Pinpoint the cell where the given text exists, returning its (X, Y) midpoint coordinate. 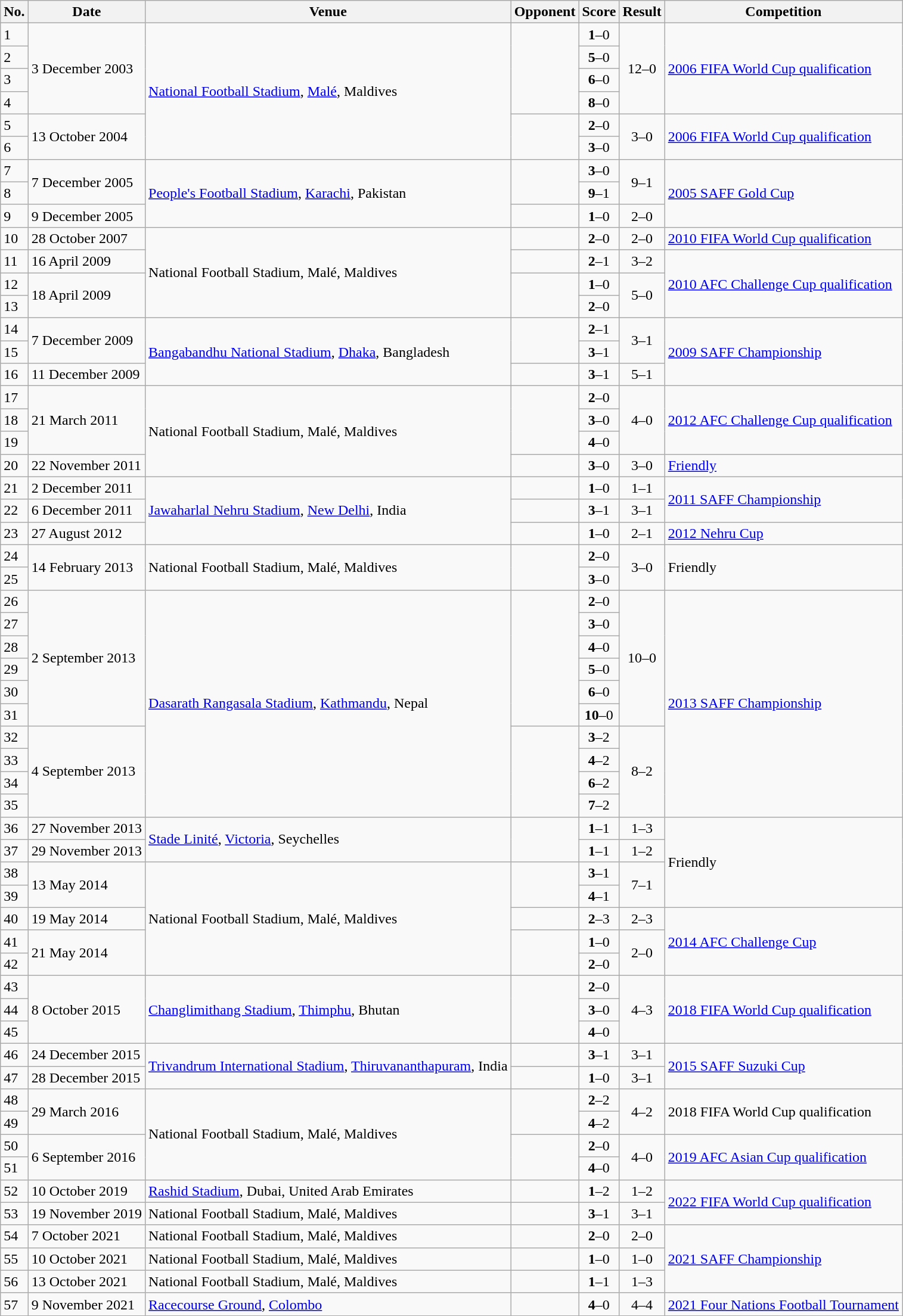
4 (14, 102)
16 April 2009 (86, 261)
Opponent (545, 12)
10 (14, 238)
Changlimithang Stadium, Thimphu, Bhutan (328, 1009)
18 (14, 420)
53 (14, 1214)
7 December 2005 (86, 182)
30 (14, 692)
Bangabandhu National Stadium, Dhaka, Bangladesh (328, 352)
2009 SAFF Championship (783, 352)
22 (14, 511)
33 (14, 760)
28 October 2007 (86, 238)
5–1 (642, 375)
6 December 2011 (86, 511)
29 November 2013 (86, 851)
23 (14, 533)
47 (14, 1078)
28 December 2015 (86, 1078)
8–2 (642, 771)
34 (14, 783)
50 (14, 1146)
13 October 2004 (86, 136)
2 September 2013 (86, 658)
2–2 (599, 1100)
10 October 2019 (86, 1191)
21 March 2011 (86, 420)
18 April 2009 (86, 295)
2012 Nehru Cup (783, 533)
31 (14, 715)
9 December 2005 (86, 216)
7–1 (642, 885)
57 (14, 1304)
2022 FIFA World Cup qualification (783, 1202)
3 December 2003 (86, 69)
52 (14, 1191)
21 (14, 488)
8 (14, 193)
7 October 2021 (86, 1236)
2005 SAFF Gold Cup (783, 193)
20 (14, 465)
27 November 2013 (86, 828)
7 December 2009 (86, 341)
No. (14, 12)
21 May 2014 (86, 953)
11 (14, 261)
4–4 (642, 1304)
4–1 (599, 896)
2010 FIFA World Cup qualification (783, 238)
17 (14, 397)
19 May 2014 (86, 919)
27 (14, 624)
32 (14, 738)
8 October 2015 (86, 1009)
People's Football Stadium, Karachi, Pakistan (328, 193)
12–0 (642, 69)
4 September 2013 (86, 771)
2010 AFC Challenge Cup qualification (783, 284)
35 (14, 805)
38 (14, 873)
29 March 2016 (86, 1112)
2021 Four Nations Football Tournament (783, 1304)
37 (14, 851)
13 (14, 307)
2014 AFC Challenge Cup (783, 941)
9 (14, 216)
6 (14, 148)
24 (14, 556)
Trivandrum International Stadium, Thiruvananthapuram, India (328, 1066)
19 (14, 443)
36 (14, 828)
Rashid Stadium, Dubai, United Arab Emirates (328, 1191)
51 (14, 1168)
6–2 (599, 783)
14 February 2013 (86, 567)
46 (14, 1055)
2012 AFC Challenge Cup qualification (783, 420)
11 December 2009 (86, 375)
Stade Linité, Victoria, Seychelles (328, 839)
Racecourse Ground, Colombo (328, 1304)
25 (14, 578)
3 (14, 80)
7 (14, 170)
28 (14, 646)
2 (14, 57)
Jawaharlal Nehru Stadium, New Delhi, India (328, 511)
Result (642, 12)
Dasarath Rangasala Stadium, Kathmandu, Nepal (328, 703)
2021 SAFF Championship (783, 1259)
2011 SAFF Championship (783, 499)
2 December 2011 (86, 488)
2013 SAFF Championship (783, 703)
10 October 2021 (86, 1259)
39 (14, 896)
44 (14, 1010)
15 (14, 352)
Competition (783, 12)
14 (14, 329)
13 May 2014 (86, 885)
Venue (328, 12)
40 (14, 919)
9 November 2021 (86, 1304)
45 (14, 1032)
16 (14, 375)
42 (14, 964)
7–2 (599, 805)
22 November 2011 (86, 465)
1 (14, 35)
26 (14, 601)
49 (14, 1123)
54 (14, 1236)
19 November 2019 (86, 1214)
27 August 2012 (86, 533)
12 (14, 284)
2015 SAFF Suzuki Cup (783, 1066)
4–3 (642, 1009)
Score (599, 12)
29 (14, 670)
2019 AFC Asian Cup qualification (783, 1157)
13 October 2021 (86, 1281)
48 (14, 1100)
24 December 2015 (86, 1055)
56 (14, 1281)
Date (86, 12)
41 (14, 941)
43 (14, 987)
5 (14, 125)
8–0 (599, 102)
55 (14, 1259)
6 September 2016 (86, 1157)
